From the cell containing the given text, extract its center point as (x, y) coordinate. 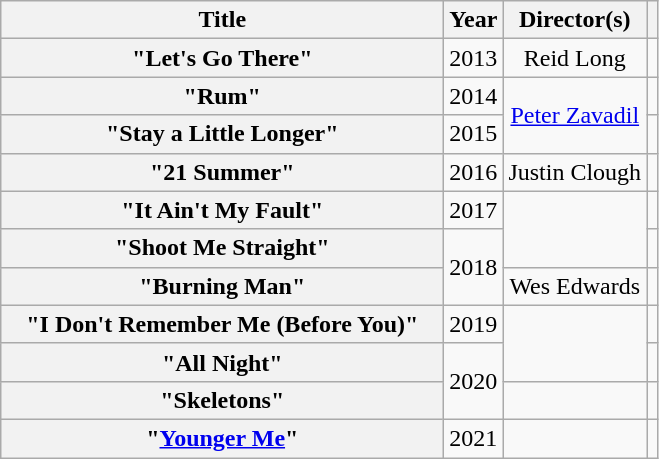
"Younger Me" (222, 438)
2017 (474, 210)
Justin Clough (575, 172)
Peter Zavadil (575, 115)
2014 (474, 96)
"Rum" (222, 96)
"Burning Man" (222, 286)
2020 (474, 381)
Title (222, 20)
2021 (474, 438)
Wes Edwards (575, 286)
"I Don't Remember Me (Before You)" (222, 324)
2015 (474, 134)
"Skeletons" (222, 400)
Director(s) (575, 20)
2019 (474, 324)
2013 (474, 58)
"Let's Go There" (222, 58)
Year (474, 20)
"All Night" (222, 362)
"21 Summer" (222, 172)
2018 (474, 267)
"Shoot Me Straight" (222, 248)
"Stay a Little Longer" (222, 134)
Reid Long (575, 58)
2016 (474, 172)
"It Ain't My Fault" (222, 210)
